For the text-containing cell, return its midpoint in (x, y) coordinate format. 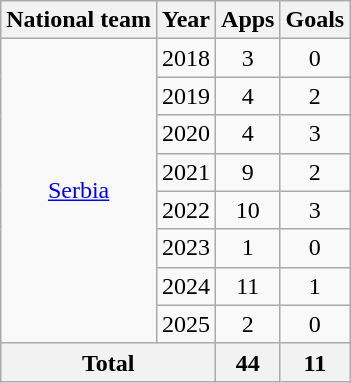
2024 (186, 286)
Year (186, 20)
2025 (186, 324)
44 (248, 362)
9 (248, 172)
Apps (248, 20)
2018 (186, 58)
2022 (186, 210)
Total (108, 362)
10 (248, 210)
2023 (186, 248)
National team (79, 20)
2019 (186, 96)
2020 (186, 134)
2021 (186, 172)
Serbia (79, 191)
Goals (315, 20)
